Extract the [X, Y] coordinate from the center of the cell holding the provided text.  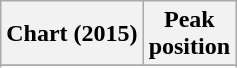
Peak position [189, 34]
Chart (2015) [72, 34]
